Locate the cell with the specified text and output its (x, y) center coordinate. 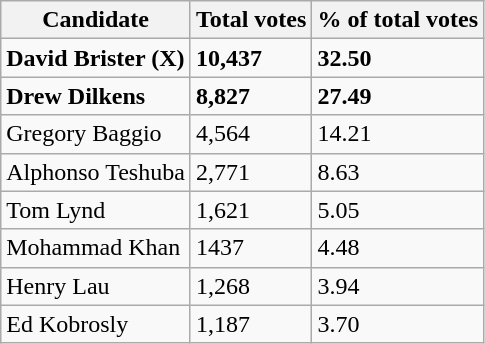
1,268 (251, 286)
Henry Lau (96, 286)
5.05 (398, 210)
Mohammad Khan (96, 248)
14.21 (398, 134)
32.50 (398, 58)
8.63 (398, 172)
Gregory Baggio (96, 134)
Drew Dilkens (96, 96)
2,771 (251, 172)
3.70 (398, 324)
4,564 (251, 134)
4.48 (398, 248)
27.49 (398, 96)
Tom Lynd (96, 210)
Total votes (251, 20)
% of total votes (398, 20)
3.94 (398, 286)
Candidate (96, 20)
8,827 (251, 96)
1437 (251, 248)
David Brister (X) (96, 58)
1,621 (251, 210)
Alphonso Teshuba (96, 172)
Ed Kobrosly (96, 324)
10,437 (251, 58)
1,187 (251, 324)
